From the cell containing the given text, extract its center point as (X, Y) coordinate. 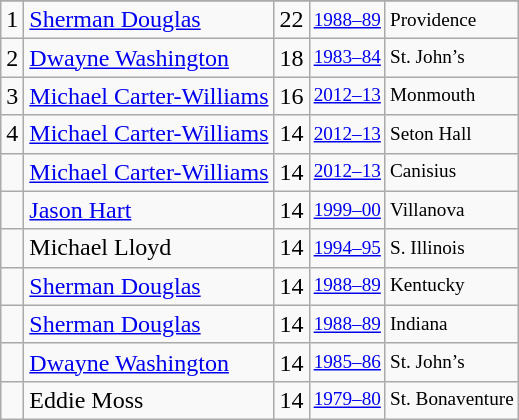
22 (292, 20)
Michael Lloyd (149, 248)
Monmouth (452, 96)
18 (292, 58)
1983–84 (347, 58)
St. Bonaventure (452, 400)
Canisius (452, 172)
1994–95 (347, 248)
Indiana (452, 324)
Kentucky (452, 286)
1985–86 (347, 362)
16 (292, 96)
Villanova (452, 210)
3 (12, 96)
S. Illinois (452, 248)
1979–80 (347, 400)
Eddie Moss (149, 400)
Providence (452, 20)
2 (12, 58)
1999–00 (347, 210)
4 (12, 134)
Jason Hart (149, 210)
Seton Hall (452, 134)
1 (12, 20)
